Provide the [x, y] coordinate of the cell's center where the given text is located.  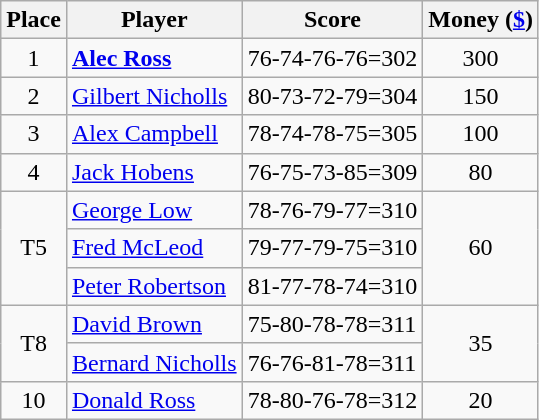
Bernard Nicholls [154, 362]
10 [34, 400]
Score [332, 20]
75-80-78-78=311 [332, 324]
Gilbert Nicholls [154, 96]
78-74-78-75=305 [332, 134]
76-76-81-78=311 [332, 362]
20 [481, 400]
Money ($) [481, 20]
100 [481, 134]
Place [34, 20]
150 [481, 96]
78-76-79-77=310 [332, 210]
81-77-78-74=310 [332, 286]
David Brown [154, 324]
T5 [34, 248]
Alec Ross [154, 58]
Peter Robertson [154, 286]
Alex Campbell [154, 134]
76-74-76-76=302 [332, 58]
Fred McLeod [154, 248]
35 [481, 343]
300 [481, 58]
T8 [34, 343]
Donald Ross [154, 400]
Player [154, 20]
1 [34, 58]
80 [481, 172]
Jack Hobens [154, 172]
4 [34, 172]
79-77-79-75=310 [332, 248]
2 [34, 96]
60 [481, 248]
George Low [154, 210]
78-80-76-78=312 [332, 400]
3 [34, 134]
76-75-73-85=309 [332, 172]
80-73-72-79=304 [332, 96]
